For the text-containing cell, return its midpoint in [x, y] coordinate format. 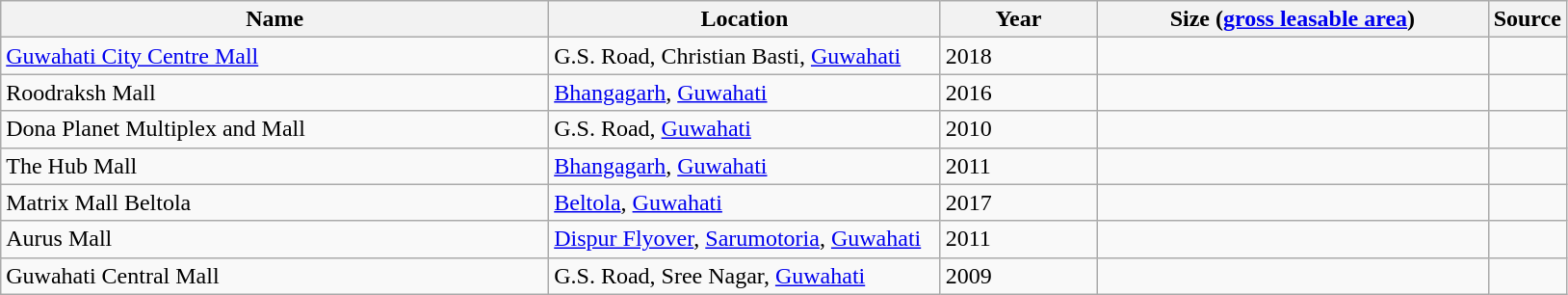
The Hub Mall [275, 166]
2010 [1019, 129]
G.S. Road, Sree Nagar, Guwahati [745, 276]
Location [745, 19]
Matrix Mall Beltola [275, 202]
Guwahati City Centre Mall [275, 56]
G.S. Road, Guwahati [745, 129]
G.S. Road, Christian Basti, Guwahati [745, 56]
2018 [1019, 56]
2016 [1019, 93]
Guwahati Central Mall [275, 276]
Source [1528, 19]
2017 [1019, 202]
2009 [1019, 276]
Aurus Mall [275, 239]
Roodraksh Mall [275, 93]
Beltola, Guwahati [745, 202]
Year [1019, 19]
Size (gross leasable area) [1293, 19]
Dona Planet Multiplex and Mall [275, 129]
Name [275, 19]
Dispur Flyover, Sarumotoria, Guwahati [745, 239]
